Output the [X, Y] coordinate of the center of the cell containing the given text.  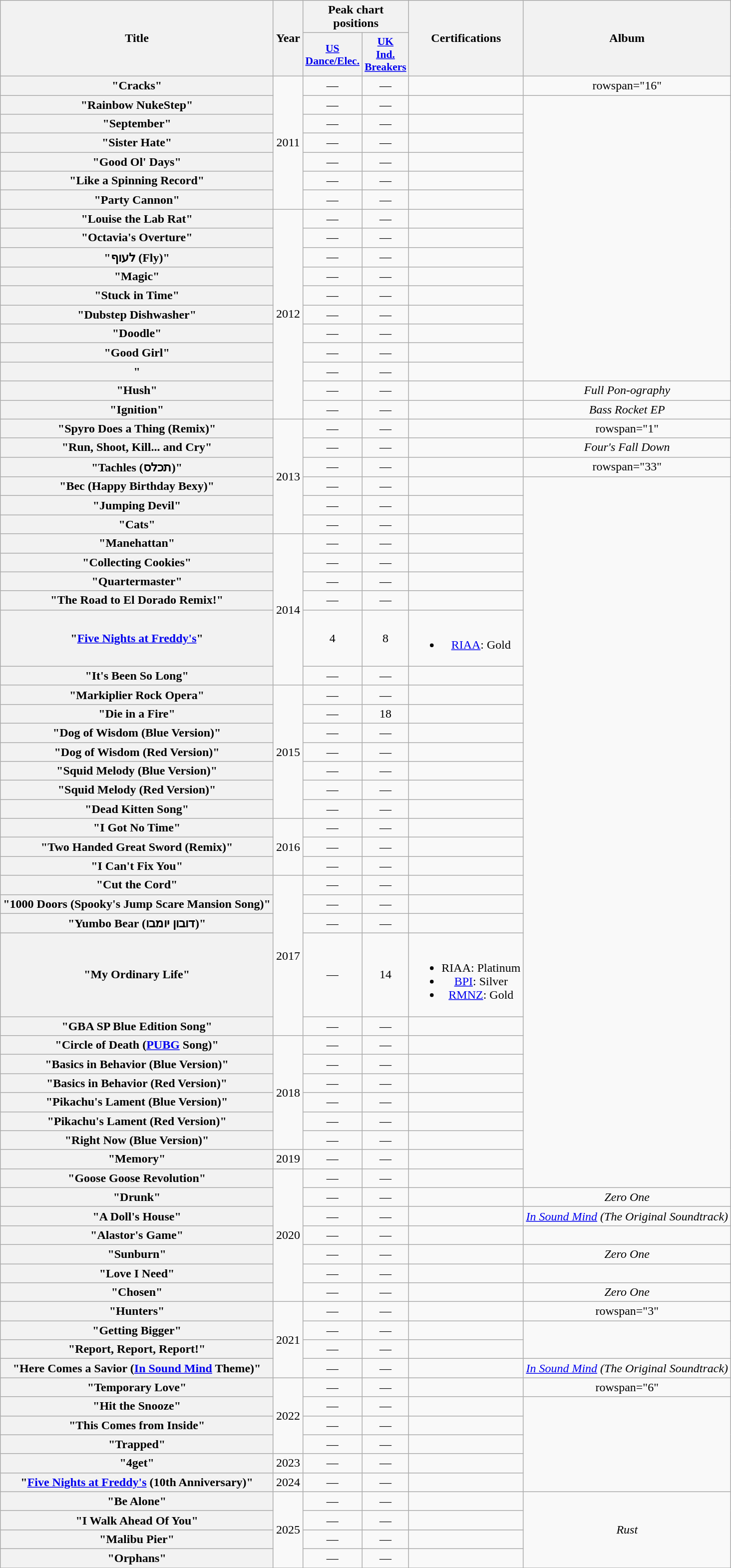
"It's Been So Long" [137, 676]
RIAA: PlatinumBPI: SilverRMNZ: Gold [466, 975]
"Basics in Behavior (Red Version)" [137, 1083]
"Party Cannon" [137, 200]
"Cut the Cord" [137, 885]
"Die in a Fire" [137, 714]
"Orphans" [137, 1558]
"Doodle" [137, 334]
"Quartermaster" [137, 581]
2017 [288, 956]
"Getting Bigger" [137, 1330]
"I Can't Fix You" [137, 866]
Bass Rocket EP [627, 409]
"Louise the Lab Rat" [137, 219]
"Pikachu's Lament (Red Version)" [137, 1121]
Peak chart positions [356, 17]
"Circle of Death (PUBG Song)" [137, 1045]
"Dead Kitten Song" [137, 809]
Year [288, 38]
"Squid Melody (Red Version)" [137, 790]
"Rainbow NukeStep" [137, 104]
"Like a Spinning Record" [137, 181]
Album [627, 38]
"Hunters" [137, 1311]
"Markiplier Rock Opera" [137, 695]
"Good Ol' Days" [137, 162]
"Sunburn" [137, 1254]
"Here Comes a Savior (In Sound Mind Theme)" [137, 1368]
"Dog of Wisdom (Red Version)" [137, 752]
"I Got No Time" [137, 828]
2016 [288, 847]
2015 [288, 752]
rowspan="6" [627, 1387]
"Dubstep Dishwasher" [137, 315]
"Pikachu's Lament (Blue Version)" [137, 1102]
"Cracks" [137, 85]
"Good Girl" [137, 353]
"Bec (Happy Birthday Bexy)" [137, 486]
RIAA: Gold [466, 638]
"Manehattan" [137, 543]
"Basics in Behavior (Blue Version)" [137, 1064]
2014 [288, 609]
8 [385, 638]
"Malibu Pier" [137, 1539]
"Sister Hate" [137, 143]
"My Ordinary Life" [137, 975]
Rust [627, 1530]
"Run, Shoot, Kill... and Cry" [137, 447]
"Two Handed Great Sword (Remix)" [137, 847]
"Chosen" [137, 1292]
"GBA SP Blue Edition Song" [137, 1026]
rowspan="1" [627, 428]
Full Pon-ography [627, 391]
2021 [288, 1340]
2022 [288, 1416]
2018 [288, 1093]
"Spyro Does a Thing (Remix)" [137, 428]
"Trapped" [137, 1444]
"לעוף (Fly)" [137, 257]
"Love I Need" [137, 1273]
"Be Alone" [137, 1501]
"September" [137, 124]
"Squid Melody (Blue Version)" [137, 771]
"Stuck in Time" [137, 296]
"Temporary Love" [137, 1387]
2023 [288, 1463]
14 [385, 975]
"Five Nights at Freddy's" [137, 638]
UKInd.Breakers [385, 55]
"Collecting Cookies" [137, 562]
"A Doll's House" [137, 1216]
2012 [288, 314]
4 [333, 638]
"Magic" [137, 277]
"I Walk Ahead Of You" [137, 1520]
"Octavia's Overture" [137, 238]
2011 [288, 142]
"Tachles (תכלס)" [137, 467]
"Five Nights at Freddy's (10th Anniversary)" [137, 1482]
USDance/Elec. [333, 55]
"The Road to El Dorado Remix!" [137, 600]
"Hit the Snooze" [137, 1406]
Certifications [466, 38]
rowspan="16" [627, 85]
"Cats" [137, 524]
2024 [288, 1482]
"Drunk" [137, 1197]
"Hush" [137, 391]
"1000 Doors (Spooky's Jump Scare Mansion Song)" [137, 904]
"Yumbo Bear (דובון יומבו)" [137, 923]
"4get" [137, 1463]
"Alastor's Game" [137, 1235]
"Dog of Wisdom (Blue Version)" [137, 733]
2020 [288, 1235]
"Right Now (Blue Version)" [137, 1140]
rowspan="33" [627, 467]
"Goose Goose Revolution" [137, 1178]
2013 [288, 476]
rowspan="3" [627, 1311]
Four's Fall Down [627, 447]
"Jumping Devil" [137, 505]
" [137, 372]
"Ignition" [137, 409]
"Report, Report, Report!" [137, 1349]
"Memory" [137, 1159]
"This Comes from Inside" [137, 1425]
2025 [288, 1530]
2019 [288, 1159]
Title [137, 38]
18 [385, 714]
